For the text-containing cell, return its midpoint in (x, y) coordinate format. 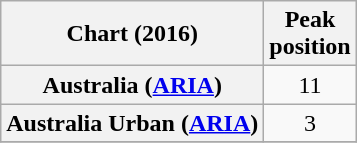
Australia Urban (ARIA) (132, 123)
11 (310, 85)
Australia (ARIA) (132, 85)
Chart (2016) (132, 34)
Peakposition (310, 34)
3 (310, 123)
